Output the [X, Y] coordinate of the center of the cell containing the given text.  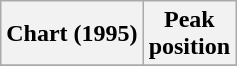
Chart (1995) [72, 34]
Peakposition [189, 34]
